Return (x, y) of the center of cell containing provided text 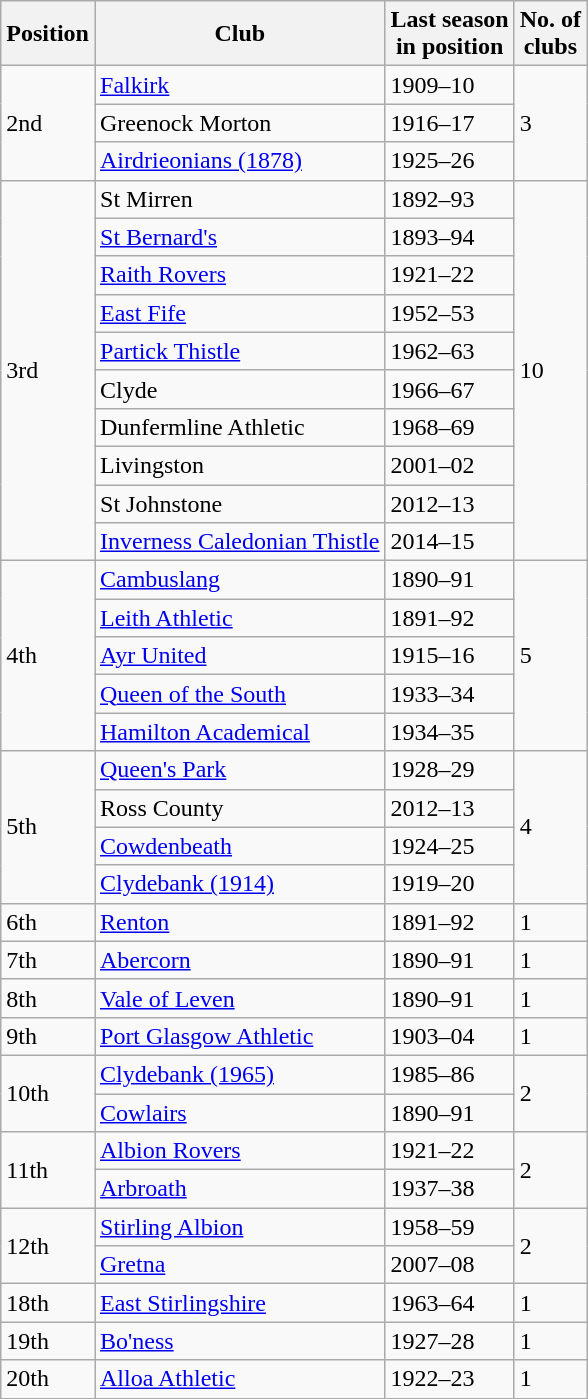
St Johnstone (240, 503)
1909–10 (450, 85)
Cowdenbeath (240, 846)
4th (48, 656)
Stirling Albion (240, 1227)
St Bernard's (240, 237)
2nd (48, 123)
8th (48, 998)
5 (550, 656)
1922–23 (450, 1379)
1892–93 (450, 199)
1925–26 (450, 161)
5th (48, 827)
Ross County (240, 808)
Albion Rovers (240, 1151)
1963–64 (450, 1303)
Abercorn (240, 960)
1985–86 (450, 1074)
2001–02 (450, 465)
1928–29 (450, 770)
1927–28 (450, 1341)
Leith Athletic (240, 618)
Queen's Park (240, 770)
Greenock Morton (240, 123)
Clydebank (1914) (240, 884)
2014–15 (450, 542)
St Mirren (240, 199)
Position (48, 34)
4 (550, 827)
Last seasonin position (450, 34)
Club (240, 34)
Cowlairs (240, 1113)
Gretna (240, 1265)
3rd (48, 370)
1916–17 (450, 123)
Inverness Caledonian Thistle (240, 542)
Renton (240, 922)
1952–53 (450, 313)
1924–25 (450, 846)
10 (550, 370)
Airdrieonians (1878) (240, 161)
Port Glasgow Athletic (240, 1036)
Alloa Athletic (240, 1379)
Livingston (240, 465)
1903–04 (450, 1036)
19th (48, 1341)
East Fife (240, 313)
Arbroath (240, 1189)
Raith Rovers (240, 275)
20th (48, 1379)
Clydebank (1965) (240, 1074)
1933–34 (450, 694)
Bo'ness (240, 1341)
1958–59 (450, 1227)
Falkirk (240, 85)
10th (48, 1093)
1893–94 (450, 237)
18th (48, 1303)
12th (48, 1246)
Queen of the South (240, 694)
No. ofclubs (550, 34)
11th (48, 1170)
1968–69 (450, 427)
3 (550, 123)
Ayr United (240, 656)
7th (48, 960)
1962–63 (450, 351)
Dunfermline Athletic (240, 427)
Hamilton Academical (240, 732)
Clyde (240, 389)
East Stirlingshire (240, 1303)
Partick Thistle (240, 351)
9th (48, 1036)
2007–08 (450, 1265)
1919–20 (450, 884)
1915–16 (450, 656)
1937–38 (450, 1189)
1934–35 (450, 732)
6th (48, 922)
1966–67 (450, 389)
Cambuslang (240, 580)
Vale of Leven (240, 998)
